Output the (X, Y) coordinate of the center of the cell containing the given text.  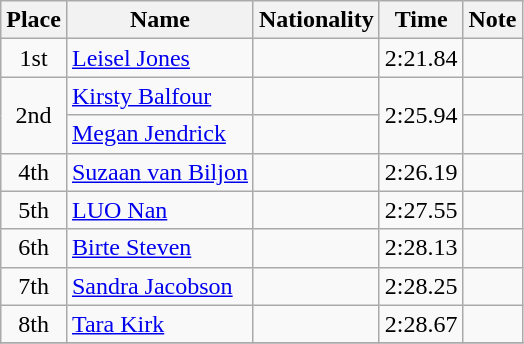
Name (160, 20)
2:25.94 (421, 115)
7th (34, 286)
Sandra Jacobson (160, 286)
Time (421, 20)
Suzaan van Biljon (160, 172)
2:28.67 (421, 324)
2:21.84 (421, 58)
Megan Jendrick (160, 134)
8th (34, 324)
2:26.19 (421, 172)
Kirsty Balfour (160, 96)
Place (34, 20)
1st (34, 58)
Birte Steven (160, 248)
Tara Kirk (160, 324)
LUO Nan (160, 210)
6th (34, 248)
2:28.25 (421, 286)
Leisel Jones (160, 58)
5th (34, 210)
2:27.55 (421, 210)
2nd (34, 115)
4th (34, 172)
2:28.13 (421, 248)
Nationality (316, 20)
Note (492, 20)
